Return the (X, Y) coordinate for the center point of the cell that contains the specified text.  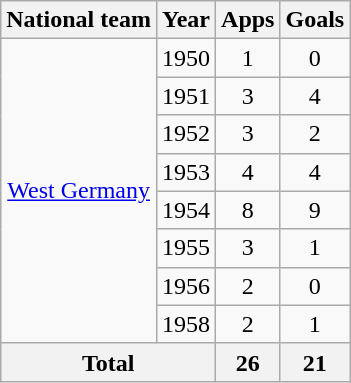
1955 (186, 248)
1956 (186, 286)
1958 (186, 324)
Year (186, 20)
Total (108, 362)
8 (248, 210)
1950 (186, 58)
National team (79, 20)
1951 (186, 96)
Apps (248, 20)
9 (315, 210)
1953 (186, 172)
1952 (186, 134)
West Germany (79, 191)
26 (248, 362)
1954 (186, 210)
Goals (315, 20)
21 (315, 362)
